For the text-containing cell, return its midpoint in (x, y) coordinate format. 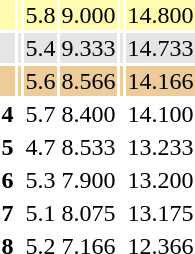
8.400 (88, 114)
8.075 (88, 213)
14.800 (160, 15)
7 (8, 213)
6 (8, 180)
5 (8, 147)
5.8 (40, 15)
14.166 (160, 81)
14.733 (160, 48)
14.100 (160, 114)
5.4 (40, 48)
8.566 (88, 81)
13.200 (160, 180)
5.6 (40, 81)
13.175 (160, 213)
9.333 (88, 48)
13.233 (160, 147)
7.900 (88, 180)
9.000 (88, 15)
5.3 (40, 180)
5.7 (40, 114)
4 (8, 114)
8.533 (88, 147)
5.1 (40, 213)
4.7 (40, 147)
